Capture the cell that displays the provided text and extract its [x, y] central coordinate. 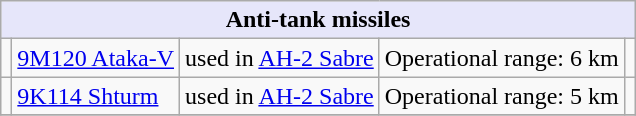
Anti-tank missiles [318, 20]
9K114 Shturm [96, 96]
Operational range: 6 km [502, 58]
Operational range: 5 km [502, 96]
9M120 Ataka-V [96, 58]
